Return [X, Y] of the center of cell containing provided text 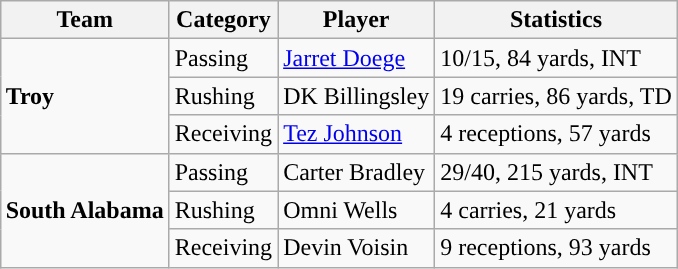
DK Billingsley [356, 96]
Omni Wells [356, 210]
Tez Johnson [356, 134]
South Alabama [84, 210]
Devin Voisin [356, 248]
9 receptions, 93 yards [556, 248]
Player [356, 20]
Troy [84, 96]
4 carries, 21 yards [556, 210]
4 receptions, 57 yards [556, 134]
Category [223, 20]
10/15, 84 yards, INT [556, 58]
Jarret Doege [356, 58]
19 carries, 86 yards, TD [556, 96]
Team [84, 20]
Statistics [556, 20]
Carter Bradley [356, 172]
29/40, 215 yards, INT [556, 172]
